Identify which cell holds the provided text, then report its (x, y) central coordinate. 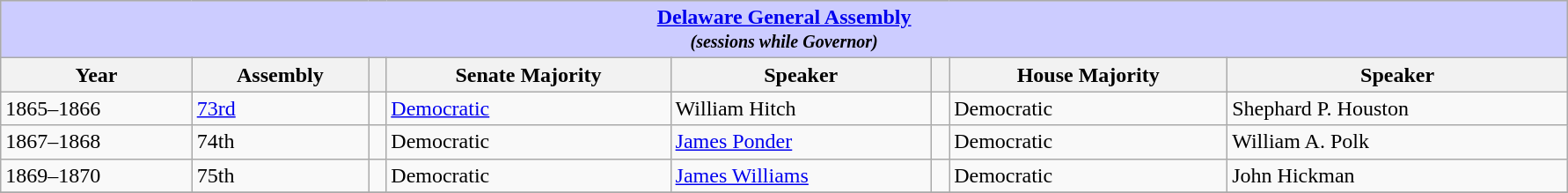
74th (280, 142)
Shephard P. Houston (1397, 108)
James Williams (801, 175)
75th (280, 175)
Delaware General Assembly (sessions while Governor) (785, 30)
73rd (280, 108)
Assembly (280, 75)
William A. Polk (1397, 142)
James Ponder (801, 142)
1867–1868 (97, 142)
Senate Majority (528, 75)
Year (97, 75)
William Hitch (801, 108)
1865–1866 (97, 108)
House Majority (1088, 75)
John Hickman (1397, 175)
1869–1870 (97, 175)
